Return the (x, y) coordinate for the center point of the cell that contains the specified text.  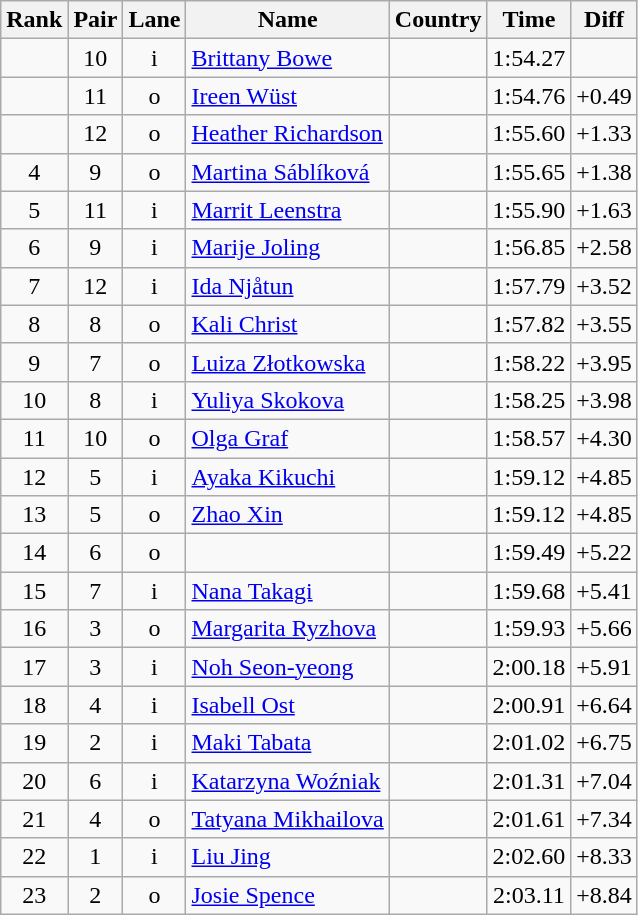
+1.38 (604, 172)
1:59.49 (529, 553)
1:57.82 (529, 324)
+2.58 (604, 248)
+1.63 (604, 210)
16 (34, 629)
Diff (604, 20)
2:00.91 (529, 705)
+3.55 (604, 324)
Zhao Xin (288, 515)
18 (34, 705)
Ireen Wüst (288, 96)
Yuliya Skokova (288, 400)
+3.95 (604, 362)
Time (529, 20)
Margarita Ryzhova (288, 629)
+0.49 (604, 96)
Kali Christ (288, 324)
1:58.22 (529, 362)
+5.22 (604, 553)
+4.30 (604, 438)
Heather Richardson (288, 134)
Katarzyna Woźniak (288, 781)
Ayaka Kikuchi (288, 477)
Brittany Bowe (288, 58)
Martina Sáblíková (288, 172)
1:56.85 (529, 248)
1:54.27 (529, 58)
Pair (96, 20)
2:02.60 (529, 857)
1 (96, 857)
13 (34, 515)
1:55.65 (529, 172)
1:58.57 (529, 438)
2:00.18 (529, 667)
Marije Joling (288, 248)
Noh Seon-yeong (288, 667)
1:59.93 (529, 629)
22 (34, 857)
2:03.11 (529, 895)
+8.33 (604, 857)
1:55.60 (529, 134)
+6.75 (604, 743)
+6.64 (604, 705)
Isabell Ost (288, 705)
17 (34, 667)
+1.33 (604, 134)
14 (34, 553)
+5.41 (604, 591)
Name (288, 20)
Ida Njåtun (288, 286)
Maki Tabata (288, 743)
+5.66 (604, 629)
Liu Jing (288, 857)
20 (34, 781)
Country (438, 20)
Josie Spence (288, 895)
15 (34, 591)
1:59.68 (529, 591)
+7.04 (604, 781)
2:01.61 (529, 819)
Luiza Złotkowska (288, 362)
Olga Graf (288, 438)
23 (34, 895)
2:01.31 (529, 781)
Nana Takagi (288, 591)
2:01.02 (529, 743)
Tatyana Mikhailova (288, 819)
+5.91 (604, 667)
+3.52 (604, 286)
Lane (154, 20)
+7.34 (604, 819)
+3.98 (604, 400)
1:58.25 (529, 400)
Rank (34, 20)
+8.84 (604, 895)
Marrit Leenstra (288, 210)
19 (34, 743)
1:55.90 (529, 210)
1:54.76 (529, 96)
1:57.79 (529, 286)
21 (34, 819)
